For the text-containing cell, return its midpoint in [x, y] coordinate format. 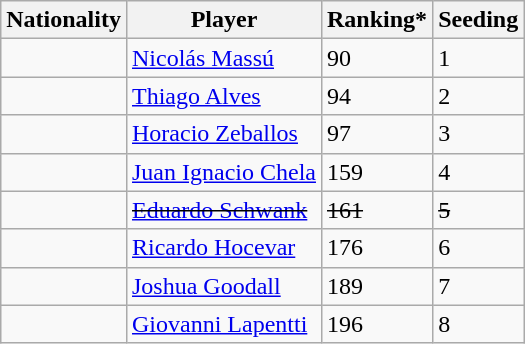
6 [478, 248]
159 [376, 172]
Horacio Zeballos [224, 134]
Eduardo Schwank [224, 210]
Seeding [478, 20]
161 [376, 210]
196 [376, 324]
7 [478, 286]
97 [376, 134]
3 [478, 134]
Player [224, 20]
2 [478, 96]
Nationality [64, 20]
90 [376, 58]
Thiago Alves [224, 96]
Joshua Goodall [224, 286]
Ranking* [376, 20]
5 [478, 210]
Nicolás Massú [224, 58]
Juan Ignacio Chela [224, 172]
1 [478, 58]
8 [478, 324]
Giovanni Lapentti [224, 324]
176 [376, 248]
Ricardo Hocevar [224, 248]
94 [376, 96]
189 [376, 286]
4 [478, 172]
